Output the (x, y) coordinate of the center of the cell containing the given text.  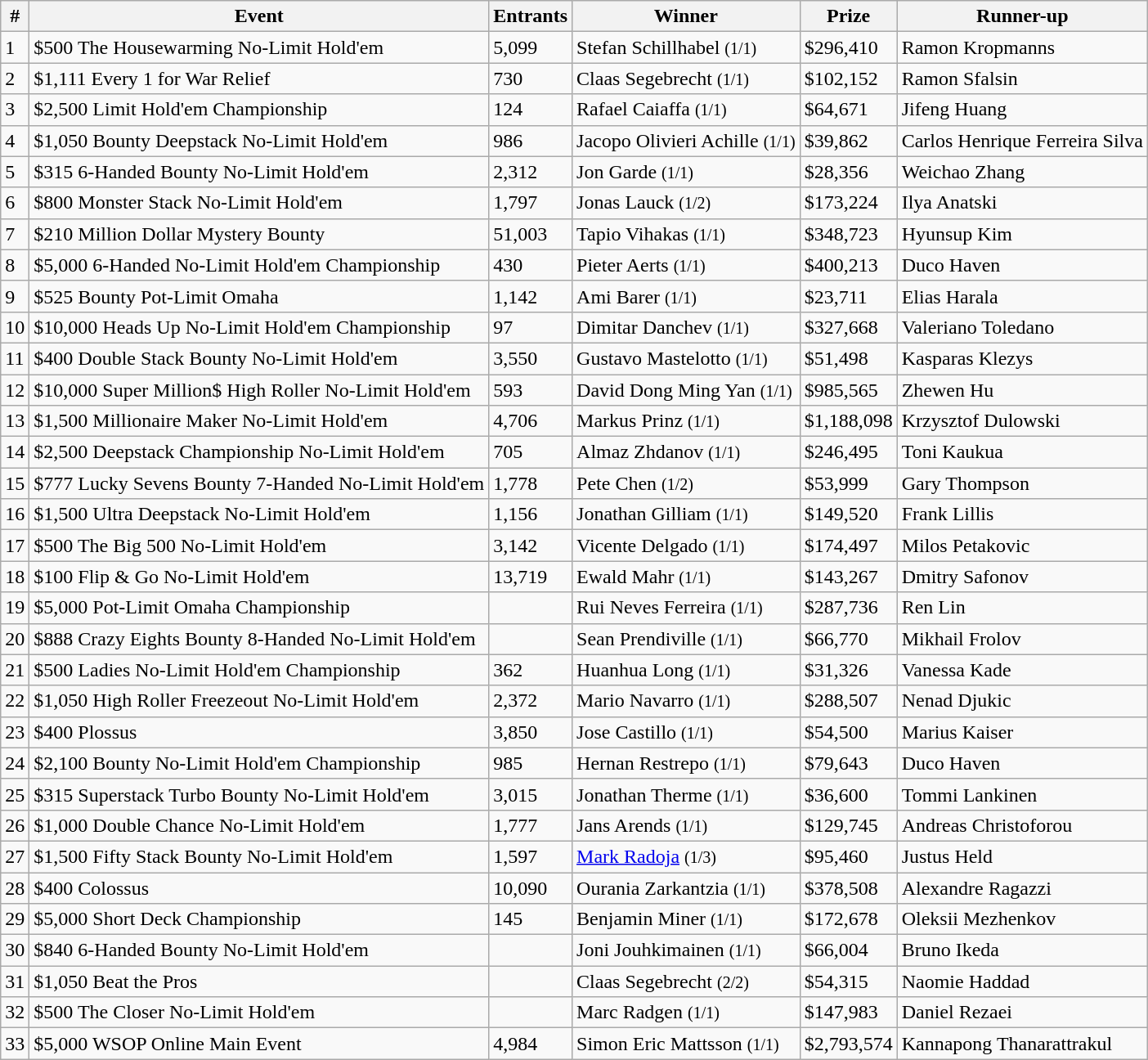
Gary Thompson (1022, 483)
Entrants (531, 16)
$2,100 Bounty No-Limit Hold'em Championship (259, 763)
$102,152 (849, 79)
Nenad Djukic (1022, 701)
Naomie Haddad (1022, 981)
$327,668 (849, 327)
6 (15, 203)
145 (531, 919)
Benjamin Miner (1/1) (687, 919)
Dmitry Safonov (1022, 577)
4 (15, 141)
$1,050 High Roller Freezeout No-Limit Hold'em (259, 701)
Rafael Caiaffa (1/1) (687, 110)
Prize (849, 16)
Almaz Zhdanov (1/1) (687, 452)
Valeriano Toledano (1022, 327)
Joni Jouhkimainen (1/1) (687, 950)
11 (15, 358)
Jonathan Gilliam (1/1) (687, 514)
$95,460 (849, 856)
21 (15, 670)
$129,745 (849, 825)
7 (15, 234)
$5,000 6-Handed No-Limit Hold'em Championship (259, 265)
24 (15, 763)
Jonathan Therme (1/1) (687, 794)
Jonas Lauck (1/2) (687, 203)
Ewald Mahr (1/1) (687, 577)
$288,507 (849, 701)
$400,213 (849, 265)
$985,565 (849, 390)
$210 Million Dollar Mystery Bounty (259, 234)
Ilya Anatski (1022, 203)
28 (15, 887)
986 (531, 141)
Rui Neves Ferreira (1/1) (687, 608)
13 (15, 421)
$400 Double Stack Bounty No-Limit Hold'em (259, 358)
16 (15, 514)
$296,410 (849, 47)
19 (15, 608)
$10,000 Super Million$ High Roller No-Limit Hold'em (259, 390)
$315 6-Handed Bounty No-Limit Hold'em (259, 172)
17 (15, 546)
$66,770 (849, 639)
$840 6-Handed Bounty No-Limit Hold'em (259, 950)
124 (531, 110)
Stefan Schillhabel (1/1) (687, 47)
Event (259, 16)
Carlos Henrique Ferreira Silva (1022, 141)
985 (531, 763)
23 (15, 732)
Ren Lin (1022, 608)
$888 Crazy Eights Bounty 8-Handed No-Limit Hold'em (259, 639)
$36,600 (849, 794)
2,372 (531, 701)
$64,671 (849, 110)
$400 Colossus (259, 887)
13,719 (531, 577)
Alexandre Ragazzi (1022, 887)
$147,983 (849, 1013)
1,778 (531, 483)
Huanhua Long (1/1) (687, 670)
5 (15, 172)
$777 Lucky Sevens Bounty 7-Handed No-Limit Hold'em (259, 483)
Simon Eric Mattsson (1/1) (687, 1044)
Winner (687, 16)
20 (15, 639)
$348,723 (849, 234)
Jose Castillo (1/1) (687, 732)
32 (15, 1013)
430 (531, 265)
3,550 (531, 358)
Claas Segebrecht (1/1) (687, 79)
$500 Ladies No-Limit Hold'em Championship (259, 670)
$1,000 Double Chance No-Limit Hold'em (259, 825)
22 (15, 701)
10,090 (531, 887)
Ami Barer (1/1) (687, 296)
3,015 (531, 794)
10 (15, 327)
Toni Kaukua (1022, 452)
$500 The Closer No-Limit Hold'em (259, 1013)
Jacopo Olivieri Achille (1/1) (687, 141)
Bruno Ikeda (1022, 950)
593 (531, 390)
8 (15, 265)
$53,999 (849, 483)
Runner-up (1022, 16)
26 (15, 825)
Pete Chen (1/2) (687, 483)
$172,678 (849, 919)
$1,500 Millionaire Maker No-Limit Hold'em (259, 421)
$173,224 (849, 203)
$5,000 Pot-Limit Omaha Championship (259, 608)
Tapio Vihakas (1/1) (687, 234)
Weichao Zhang (1022, 172)
730 (531, 79)
$2,500 Limit Hold'em Championship (259, 110)
$23,711 (849, 296)
97 (531, 327)
Vanessa Kade (1022, 670)
$143,267 (849, 577)
$31,326 (849, 670)
$1,050 Bounty Deepstack No-Limit Hold'em (259, 141)
$39,862 (849, 141)
Zhewen Hu (1022, 390)
3,850 (531, 732)
3,142 (531, 546)
$5,000 Short Deck Championship (259, 919)
Marc Radgen (1/1) (687, 1013)
Kasparas Klezys (1022, 358)
Sean Prendiville (1/1) (687, 639)
705 (531, 452)
33 (15, 1044)
$1,500 Fifty Stack Bounty No-Limit Hold'em (259, 856)
1,597 (531, 856)
Markus Prinz (1/1) (687, 421)
Milos Petakovic (1022, 546)
$2,500 Deepstack Championship No-Limit Hold'em (259, 452)
25 (15, 794)
$246,495 (849, 452)
1 (15, 47)
362 (531, 670)
Claas Segebrecht (2/2) (687, 981)
$2,793,574 (849, 1044)
1,797 (531, 203)
Krzysztof Dulowski (1022, 421)
$400 Plossus (259, 732)
Ramon Kropmanns (1022, 47)
1,777 (531, 825)
Dimitar Danchev (1/1) (687, 327)
$500 The Housewarming No-Limit Hold'em (259, 47)
$100 Flip & Go No-Limit Hold'em (259, 577)
Oleksii Mezhenkov (1022, 919)
$54,315 (849, 981)
5,099 (531, 47)
$500 The Big 500 No-Limit Hold'em (259, 546)
$525 Bounty Pot-Limit Omaha (259, 296)
18 (15, 577)
15 (15, 483)
David Dong Ming Yan (1/1) (687, 390)
Daniel Rezaei (1022, 1013)
Andreas Christoforou (1022, 825)
4,984 (531, 1044)
31 (15, 981)
$10,000 Heads Up No-Limit Hold'em Championship (259, 327)
Elias Harala (1022, 296)
Vicente Delgado (1/1) (687, 546)
4,706 (531, 421)
Jans Arends (1/1) (687, 825)
$378,508 (849, 887)
9 (15, 296)
$1,188,098 (849, 421)
Hyunsup Kim (1022, 234)
Marius Kaiser (1022, 732)
Pieter Aerts (1/1) (687, 265)
Justus Held (1022, 856)
Mikhail Frolov (1022, 639)
$66,004 (849, 950)
1,156 (531, 514)
$5,000 WSOP Online Main Event (259, 1044)
14 (15, 452)
$287,736 (849, 608)
Kannapong Thanarattrakul (1022, 1044)
Mario Navarro (1/1) (687, 701)
2 (15, 79)
$79,643 (849, 763)
$149,520 (849, 514)
$174,497 (849, 546)
3 (15, 110)
51,003 (531, 234)
2,312 (531, 172)
$54,500 (849, 732)
$28,356 (849, 172)
$1,111 Every 1 for War Relief (259, 79)
27 (15, 856)
Gustavo Mastelotto (1/1) (687, 358)
Mark Radoja (1/3) (687, 856)
Ourania Zarkantzia (1/1) (687, 887)
$1,500 Ultra Deepstack No-Limit Hold'em (259, 514)
$1,050 Beat the Pros (259, 981)
29 (15, 919)
Frank Lillis (1022, 514)
30 (15, 950)
# (15, 16)
$51,498 (849, 358)
$800 Monster Stack No-Limit Hold'em (259, 203)
12 (15, 390)
Ramon Sfalsin (1022, 79)
Hernan Restrepo (1/1) (687, 763)
$315 Superstack Turbo Bounty No-Limit Hold'em (259, 794)
Jon Garde (1/1) (687, 172)
1,142 (531, 296)
Tommi Lankinen (1022, 794)
Jifeng Huang (1022, 110)
